Determine the [x, y] coordinate at the center of the cell enclosing the given text.  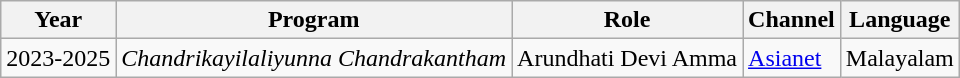
Program [314, 20]
Language [900, 20]
Year [58, 20]
Role [628, 20]
Malayalam [900, 58]
Arundhati Devi Amma [628, 58]
2023-2025 [58, 58]
Chandrikayilaliyunna Chandrakantham [314, 58]
Asianet [792, 58]
Channel [792, 20]
